Output the [X, Y] coordinate of the center of the cell containing the given text.  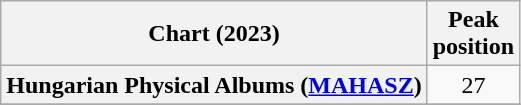
Peakposition [473, 34]
27 [473, 85]
Chart (2023) [214, 34]
Hungarian Physical Albums (MAHASZ) [214, 85]
